Extract the (X, Y) coordinate from the center of the cell holding the provided text.  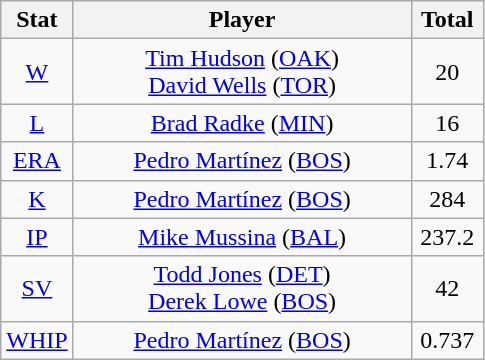
SV (37, 288)
237.2 (447, 237)
20 (447, 72)
K (37, 199)
284 (447, 199)
0.737 (447, 340)
Total (447, 20)
Player (242, 20)
Todd Jones (DET)Derek Lowe (BOS) (242, 288)
W (37, 72)
Mike Mussina (BAL) (242, 237)
Brad Radke (MIN) (242, 123)
WHIP (37, 340)
L (37, 123)
Stat (37, 20)
Tim Hudson (OAK)David Wells (TOR) (242, 72)
16 (447, 123)
1.74 (447, 161)
ERA (37, 161)
IP (37, 237)
42 (447, 288)
